Determine the [X, Y] coordinate at the center of the cell enclosing the given text.  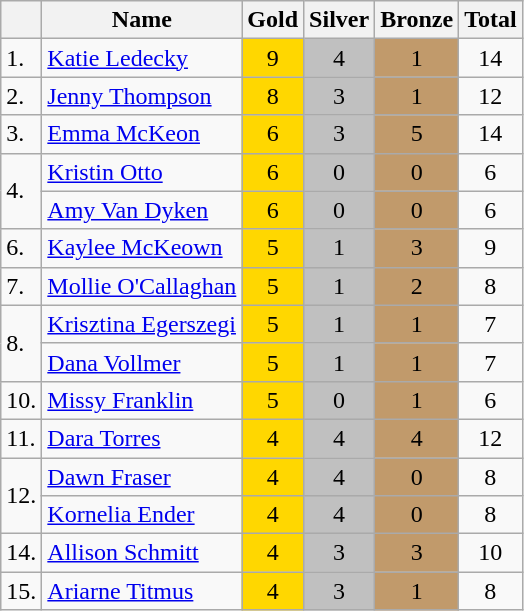
Ariarne Titmus [142, 591]
Jenny Thompson [142, 96]
Allison Schmitt [142, 553]
2. [22, 96]
Name [142, 20]
10 [491, 553]
7. [22, 286]
Missy Franklin [142, 400]
Kaylee McKeown [142, 248]
Bronze [417, 20]
Silver [340, 20]
14. [22, 553]
Krisztina Egerszegi [142, 324]
Kornelia Ender [142, 515]
Gold [273, 20]
1. [22, 58]
Dawn Fraser [142, 477]
Dara Torres [142, 438]
2 [417, 286]
6. [22, 248]
Kristin Otto [142, 172]
15. [22, 591]
10. [22, 400]
12. [22, 496]
3. [22, 134]
Dana Vollmer [142, 362]
4. [22, 191]
Mollie O'Callaghan [142, 286]
8. [22, 343]
Katie Ledecky [142, 58]
Amy Van Dyken [142, 210]
Total [491, 20]
Emma McKeon [142, 134]
11. [22, 438]
